From the cell containing the given text, extract its center point as [X, Y] coordinate. 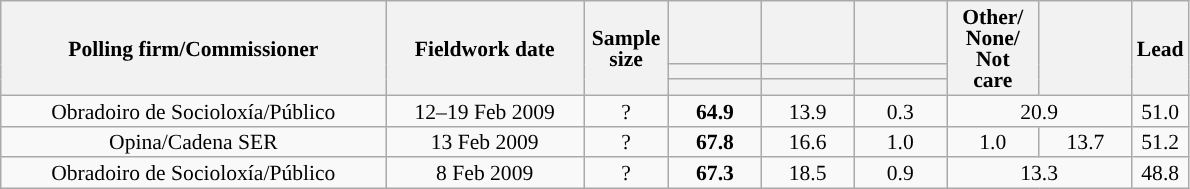
Opina/Cadena SER [194, 142]
64.9 [716, 110]
Lead [1160, 48]
13.9 [808, 110]
8 Feb 2009 [485, 174]
Other/None/Notcare [992, 48]
67.3 [716, 174]
12–19 Feb 2009 [485, 110]
Sample size [626, 48]
51.2 [1160, 142]
Polling firm/Commissioner [194, 48]
0.3 [900, 110]
67.8 [716, 142]
16.6 [808, 142]
20.9 [1038, 110]
13.3 [1038, 174]
51.0 [1160, 110]
13 Feb 2009 [485, 142]
Fieldwork date [485, 48]
13.7 [1086, 142]
0.9 [900, 174]
48.8 [1160, 174]
18.5 [808, 174]
